Locate the cell with the specified text and output its (x, y) center coordinate. 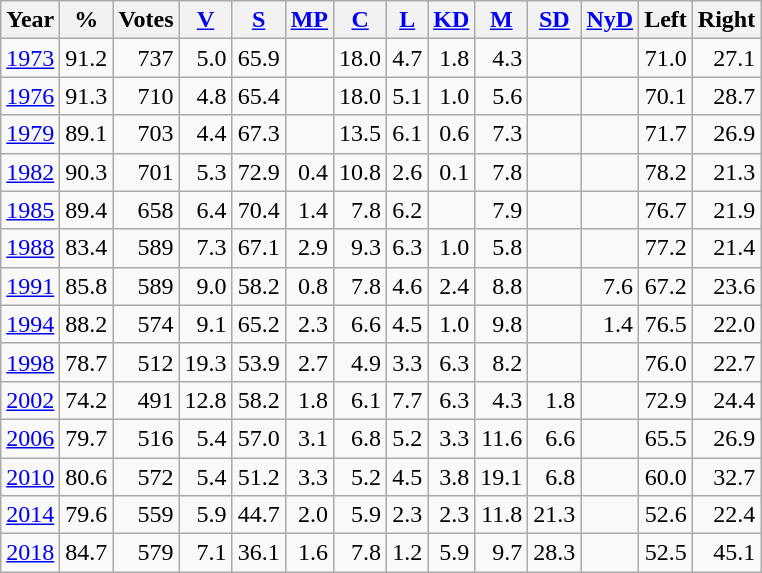
22.7 (726, 362)
22.4 (726, 515)
9.3 (360, 248)
M (502, 20)
2.9 (309, 248)
22.0 (726, 324)
36.1 (258, 553)
2002 (30, 400)
89.1 (86, 134)
9.7 (502, 553)
1982 (30, 172)
1.6 (309, 553)
44.7 (258, 515)
2.0 (309, 515)
52.6 (666, 515)
28.7 (726, 96)
L (408, 20)
78.2 (666, 172)
7.6 (610, 286)
78.7 (86, 362)
516 (146, 438)
65.5 (666, 438)
74.2 (86, 400)
52.5 (666, 553)
70.1 (666, 96)
2018 (30, 553)
10.8 (360, 172)
9.1 (206, 324)
703 (146, 134)
28.3 (554, 553)
76.5 (666, 324)
710 (146, 96)
1.2 (408, 553)
% (86, 20)
7.7 (408, 400)
79.7 (86, 438)
KD (452, 20)
7.9 (502, 210)
5.3 (206, 172)
2.6 (408, 172)
6.2 (408, 210)
8.2 (502, 362)
491 (146, 400)
5.8 (502, 248)
1988 (30, 248)
6.4 (206, 210)
11.8 (502, 515)
MP (309, 20)
67.1 (258, 248)
4.8 (206, 96)
2006 (30, 438)
658 (146, 210)
89.4 (86, 210)
579 (146, 553)
77.2 (666, 248)
Year (30, 20)
4.7 (408, 58)
1998 (30, 362)
27.1 (726, 58)
1976 (30, 96)
NyD (610, 20)
2010 (30, 477)
559 (146, 515)
4.4 (206, 134)
0.6 (452, 134)
71.0 (666, 58)
32.7 (726, 477)
SD (554, 20)
0.1 (452, 172)
23.6 (726, 286)
80.6 (86, 477)
67.3 (258, 134)
11.6 (502, 438)
83.4 (86, 248)
1979 (30, 134)
24.4 (726, 400)
79.6 (86, 515)
1973 (30, 58)
4.9 (360, 362)
9.8 (502, 324)
737 (146, 58)
65.4 (258, 96)
21.9 (726, 210)
88.2 (86, 324)
65.2 (258, 324)
5.0 (206, 58)
51.2 (258, 477)
701 (146, 172)
S (258, 20)
67.2 (666, 286)
Votes (146, 20)
85.8 (86, 286)
21.4 (726, 248)
91.3 (86, 96)
84.7 (86, 553)
65.9 (258, 58)
0.8 (309, 286)
13.5 (360, 134)
5.6 (502, 96)
2014 (30, 515)
1994 (30, 324)
1991 (30, 286)
1985 (30, 210)
V (206, 20)
45.1 (726, 553)
Right (726, 20)
12.8 (206, 400)
9.0 (206, 286)
C (360, 20)
76.0 (666, 362)
19.1 (502, 477)
19.3 (206, 362)
2.7 (309, 362)
8.8 (502, 286)
90.3 (86, 172)
572 (146, 477)
512 (146, 362)
5.1 (408, 96)
2.4 (452, 286)
71.7 (666, 134)
4.6 (408, 286)
76.7 (666, 210)
3.1 (309, 438)
3.8 (452, 477)
91.2 (86, 58)
0.4 (309, 172)
53.9 (258, 362)
7.1 (206, 553)
60.0 (666, 477)
574 (146, 324)
57.0 (258, 438)
70.4 (258, 210)
Left (666, 20)
